Find where the given text appears and provide that cell's center as [X, Y] coordinate. 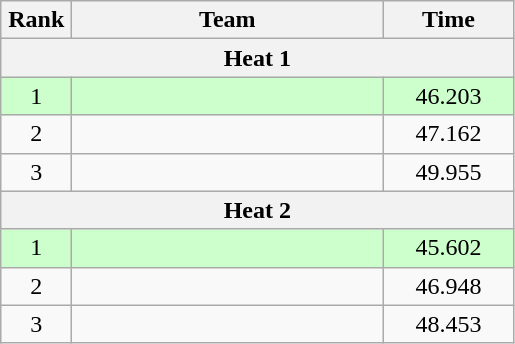
Time [448, 20]
Rank [36, 20]
49.955 [448, 172]
46.948 [448, 286]
Team [228, 20]
48.453 [448, 324]
45.602 [448, 248]
46.203 [448, 96]
Heat 2 [258, 210]
Heat 1 [258, 58]
47.162 [448, 134]
